Return (X, Y) of the center of cell containing provided text 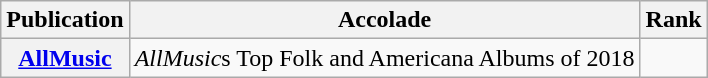
AllMusic (65, 58)
Publication (65, 20)
Rank (674, 20)
AllMusics Top Folk and Americana Albums of 2018 (384, 58)
Accolade (384, 20)
